Locate the cell with the specified text and output its [x, y] center coordinate. 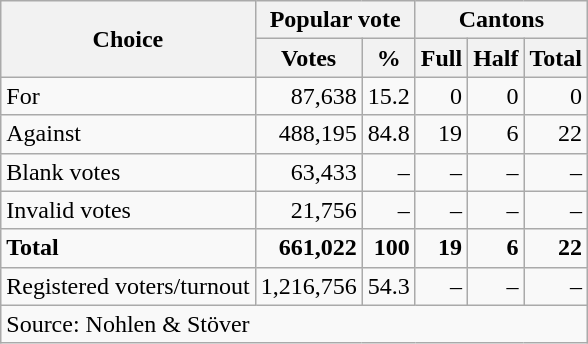
Registered voters/turnout [128, 286]
488,195 [308, 134]
54.3 [388, 286]
Invalid votes [128, 210]
63,433 [308, 172]
For [128, 96]
100 [388, 248]
Full [441, 58]
1,216,756 [308, 286]
Half [496, 58]
% [388, 58]
87,638 [308, 96]
15.2 [388, 96]
Cantons [501, 20]
661,022 [308, 248]
21,756 [308, 210]
Blank votes [128, 172]
Choice [128, 39]
Popular vote [335, 20]
84.8 [388, 134]
Against [128, 134]
Votes [308, 58]
Source: Nohlen & Stöver [294, 324]
